Output the [X, Y] coordinate of the center of the cell containing the given text.  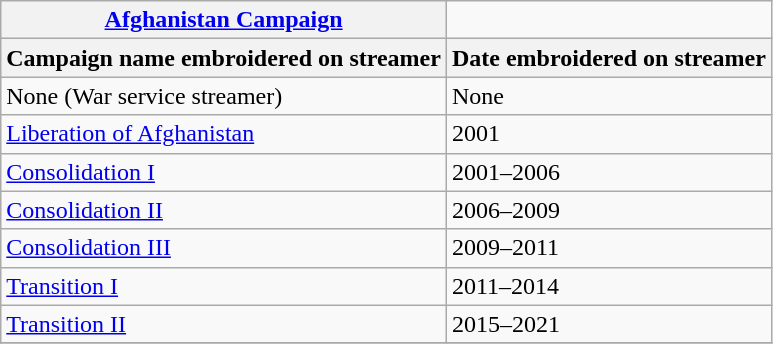
Afghanistan Campaign [224, 20]
Date embroidered on streamer [608, 58]
Consolidation II [224, 210]
Transition II [224, 324]
Consolidation I [224, 172]
2001 [608, 134]
Consolidation III [224, 248]
2001–2006 [608, 172]
None (War service streamer) [224, 96]
Campaign name embroidered on streamer [224, 58]
2009–2011 [608, 248]
Liberation of Afghanistan [224, 134]
None [608, 96]
2011–2014 [608, 286]
2015–2021 [608, 324]
2006–2009 [608, 210]
Transition I [224, 286]
